Return (X, Y) of the center of cell containing provided text 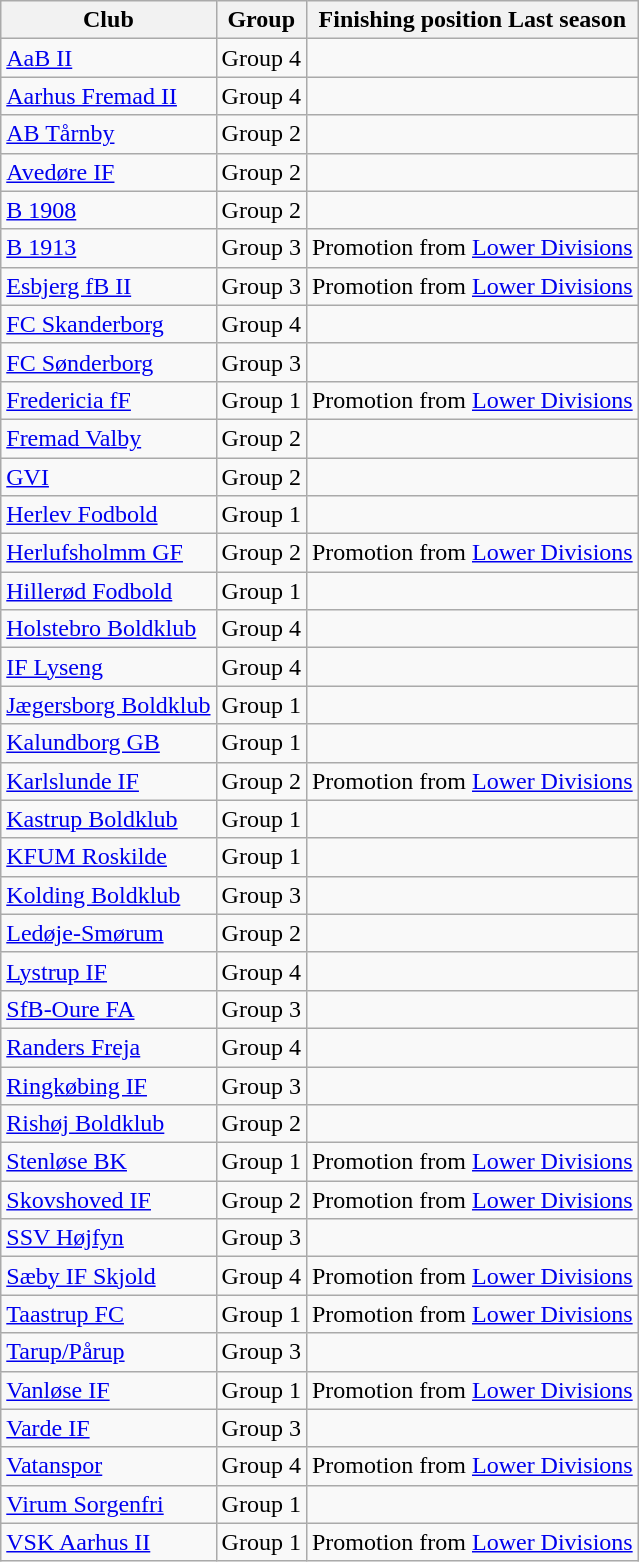
Club (108, 20)
Sæby IF Skjold (108, 1276)
Hillerød Fodbold (108, 591)
Varde IF (108, 1428)
Herlufsholmm GF (108, 553)
Kolding Boldklub (108, 895)
Herlev Fodbold (108, 515)
FC Sønderborg (108, 362)
KFUM Roskilde (108, 857)
Esbjerg fB II (108, 286)
Group (261, 20)
Avedøre IF (108, 172)
Fredericia fF (108, 400)
Rishøj Boldklub (108, 1124)
Ringkøbing IF (108, 1085)
Virum Sorgenfri (108, 1504)
Fremad Valby (108, 438)
Tarup/Pårup (108, 1352)
Finishing position Last season (472, 20)
Vanløse IF (108, 1390)
VSK Aarhus II (108, 1542)
B 1908 (108, 210)
Kastrup Boldklub (108, 819)
Karlslunde IF (108, 781)
Stenløse BK (108, 1162)
Randers Freja (108, 1047)
Aarhus Fremad II (108, 96)
GVI (108, 477)
Holstebro Boldklub (108, 629)
Vatanspor (108, 1466)
FC Skanderborg (108, 324)
SSV Højfyn (108, 1238)
AB Tårnby (108, 134)
Taastrup FC (108, 1314)
AaB II (108, 58)
Lystrup IF (108, 971)
SfB-Oure FA (108, 1009)
Ledøje-Smørum (108, 933)
B 1913 (108, 248)
IF Lyseng (108, 667)
Jægersborg Boldklub (108, 705)
Skovshoved IF (108, 1200)
Kalundborg GB (108, 743)
